Find where the given text appears and provide that cell's center as (X, Y) coordinate. 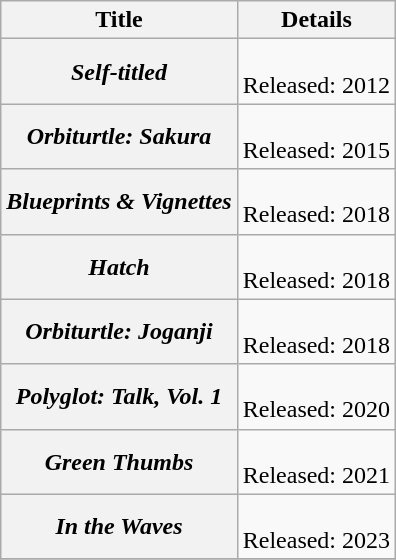
Green Thumbs (119, 462)
Blueprints & Vignettes (119, 202)
Title (119, 20)
Hatch (119, 266)
In the Waves (119, 526)
Orbiturtle: Joganji (119, 332)
Self-titled (119, 72)
Released: 2015 (316, 136)
Released: 2012 (316, 72)
Details (316, 20)
Released: 2020 (316, 396)
Released: 2023 (316, 526)
Released: 2021 (316, 462)
Orbiturtle: Sakura (119, 136)
Polyglot: Talk, Vol. 1 (119, 396)
